Return [X, Y] of the center of cell containing provided text 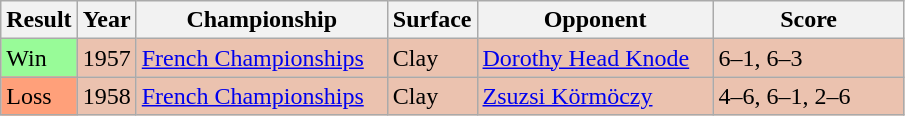
1957 [106, 58]
Surface [432, 20]
1958 [106, 96]
Win [39, 58]
Dorothy Head Knode [595, 58]
Opponent [595, 20]
Zsuzsi Körmöczy [595, 96]
Loss [39, 96]
Result [39, 20]
4–6, 6–1, 2–6 [808, 96]
6–1, 6–3 [808, 58]
Score [808, 20]
Championship [262, 20]
Year [106, 20]
